Detect which cell encompasses the target text, then output its (x, y) center coordinate. 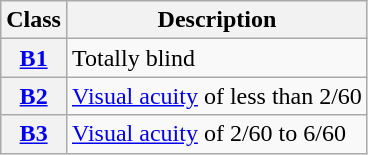
Visual acuity of less than 2/60 (216, 96)
Description (216, 20)
B3 (34, 134)
Visual acuity of 2/60 to 6/60 (216, 134)
Class (34, 20)
B2 (34, 96)
Totally blind (216, 58)
B1 (34, 58)
